Provide the [x, y] coordinate of the cell's center where the given text is located.  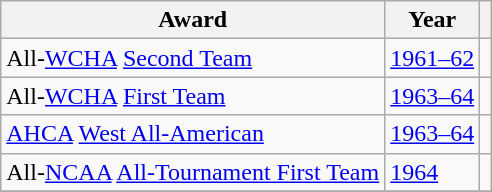
Year [432, 20]
AHCA West All-American [193, 134]
All-WCHA First Team [193, 96]
All-NCAA All-Tournament First Team [193, 172]
1964 [432, 172]
All-WCHA Second Team [193, 58]
Award [193, 20]
1961–62 [432, 58]
